Locate the cell with the specified text and output its [x, y] center coordinate. 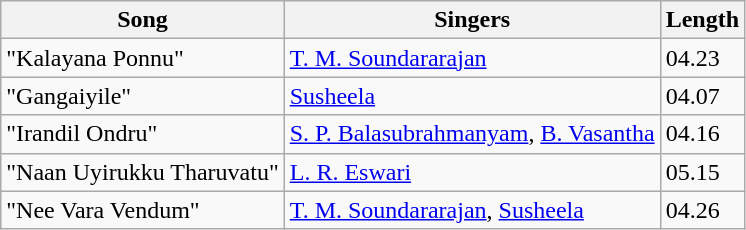
04.26 [702, 210]
"Gangaiyile" [142, 96]
Singers [472, 20]
"Nee Vara Vendum" [142, 210]
"Naan Uyirukku Tharuvatu" [142, 172]
T. M. Soundararajan [472, 58]
04.16 [702, 134]
T. M. Soundararajan, Susheela [472, 210]
L. R. Eswari [472, 172]
Song [142, 20]
Length [702, 20]
S. P. Balasubrahmanyam, B. Vasantha [472, 134]
"Kalayana Ponnu" [142, 58]
"Irandil Ondru" [142, 134]
Susheela [472, 96]
05.15 [702, 172]
04.23 [702, 58]
04.07 [702, 96]
